Pinpoint the cell where the given text exists, returning its [X, Y] midpoint coordinate. 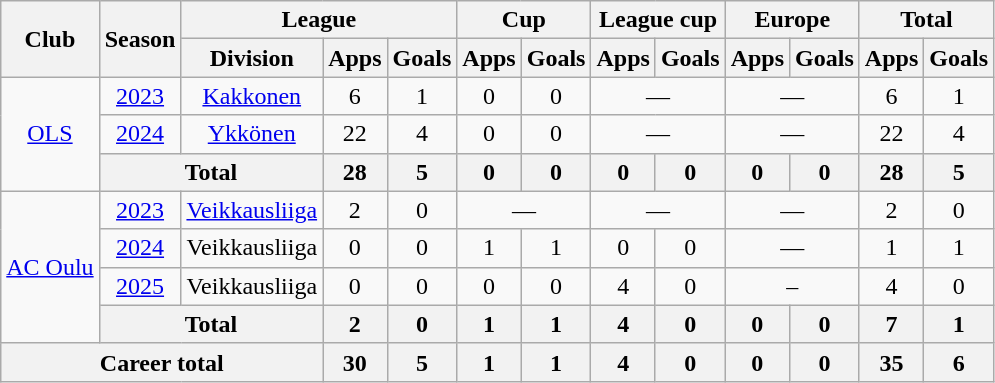
OLS [50, 134]
– [792, 286]
Season [140, 39]
AC Oulu [50, 267]
Division [252, 58]
30 [355, 362]
Ykkönen [252, 134]
Kakkonen [252, 96]
7 [891, 324]
Career total [162, 362]
2025 [140, 286]
Europe [792, 20]
35 [891, 362]
Club [50, 39]
Cup [524, 20]
League [319, 20]
League cup [658, 20]
